Output the (X, Y) coordinate of the center of the cell containing the given text.  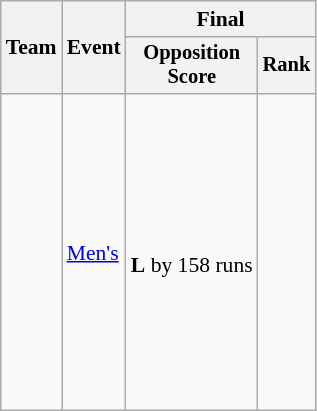
Team (32, 48)
OppositionScore (192, 66)
Rank (287, 66)
L by 158 runs (192, 252)
Men's (94, 252)
Final (220, 19)
Event (94, 48)
